Return the [x, y] coordinate for the center point of the cell that contains the specified text.  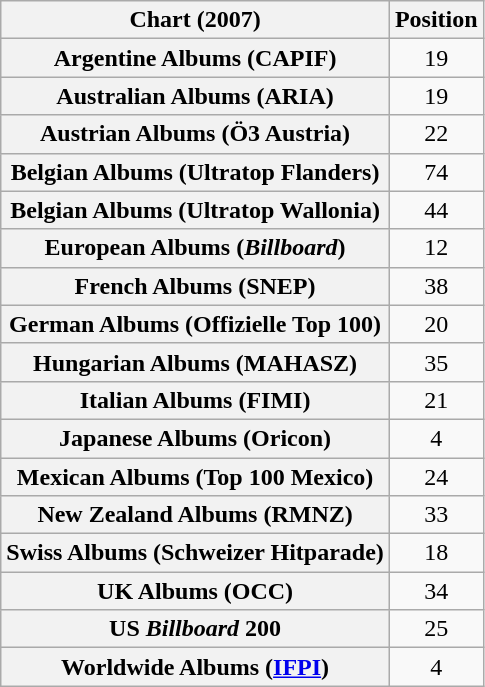
Belgian Albums (Ultratop Flanders) [196, 172]
25 [436, 629]
German Albums (Offizielle Top 100) [196, 324]
35 [436, 362]
Japanese Albums (Oricon) [196, 438]
44 [436, 210]
European Albums (Billboard) [196, 248]
18 [436, 553]
Austrian Albums (Ö3 Austria) [196, 134]
38 [436, 286]
33 [436, 515]
US Billboard 200 [196, 629]
74 [436, 172]
20 [436, 324]
Mexican Albums (Top 100 Mexico) [196, 477]
Worldwide Albums (IFPI) [196, 667]
Hungarian Albums (MAHASZ) [196, 362]
Chart (2007) [196, 20]
22 [436, 134]
UK Albums (OCC) [196, 591]
12 [436, 248]
24 [436, 477]
Australian Albums (ARIA) [196, 96]
New Zealand Albums (RMNZ) [196, 515]
Swiss Albums (Schweizer Hitparade) [196, 553]
Argentine Albums (CAPIF) [196, 58]
21 [436, 400]
34 [436, 591]
Italian Albums (FIMI) [196, 400]
Belgian Albums (Ultratop Wallonia) [196, 210]
French Albums (SNEP) [196, 286]
Position [436, 20]
